Capture the cell that displays the provided text and extract its (x, y) central coordinate. 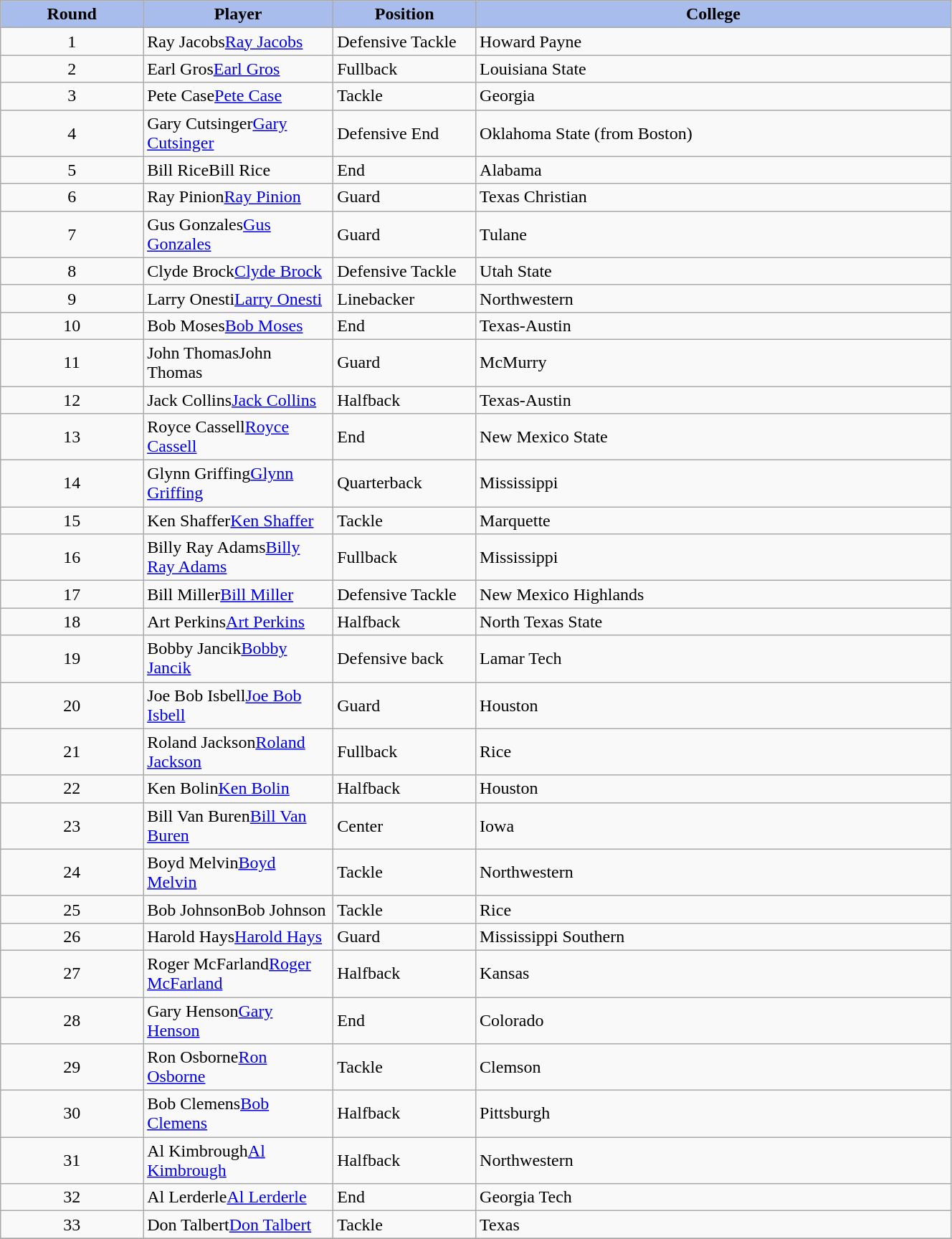
Boyd MelvinBoyd Melvin (238, 872)
19 (72, 658)
Bill MillerBill Miller (238, 594)
Texas (714, 1225)
Georgia (714, 96)
24 (72, 872)
30 (72, 1114)
Roger McFarlandRoger McFarland (238, 974)
Oklahoma State (from Boston) (714, 133)
3 (72, 96)
Bob MosesBob Moses (238, 326)
9 (72, 298)
New Mexico State (714, 437)
7 (72, 234)
Position (404, 14)
6 (72, 197)
Defensive End (404, 133)
Mississippi Southern (714, 936)
Louisiana State (714, 69)
Gus GonzalesGus Gonzales (238, 234)
Clyde BrockClyde Brock (238, 271)
13 (72, 437)
John ThomasJohn Thomas (238, 363)
11 (72, 363)
McMurry (714, 363)
17 (72, 594)
32 (72, 1197)
Tulane (714, 234)
29 (72, 1067)
Bill Van BurenBill Van Buren (238, 826)
Alabama (714, 170)
Al KimbroughAl Kimbrough (238, 1160)
Iowa (714, 826)
Pittsburgh (714, 1114)
Ray JacobsRay Jacobs (238, 42)
28 (72, 1020)
31 (72, 1160)
Don TalbertDon Talbert (238, 1225)
4 (72, 133)
Earl GrosEarl Gros (238, 69)
Marquette (714, 521)
1 (72, 42)
Bill RiceBill Rice (238, 170)
Billy Ray AdamsBilly Ray Adams (238, 558)
Georgia Tech (714, 1197)
Linebacker (404, 298)
Defensive back (404, 658)
Ken ShafferKen Shaffer (238, 521)
20 (72, 706)
Ray PinionRay Pinion (238, 197)
Clemson (714, 1067)
North Texas State (714, 622)
Center (404, 826)
12 (72, 399)
Art PerkinsArt Perkins (238, 622)
Ken BolinKen Bolin (238, 789)
2 (72, 69)
Quarterback (404, 483)
Colorado (714, 1020)
5 (72, 170)
Bob ClemensBob Clemens (238, 1114)
27 (72, 974)
23 (72, 826)
Bobby JancikBobby Jancik (238, 658)
Glynn GriffingGlynn Griffing (238, 483)
18 (72, 622)
10 (72, 326)
Kansas (714, 974)
Royce CassellRoyce Cassell (238, 437)
Gary CutsingerGary Cutsinger (238, 133)
Gary HensonGary Henson (238, 1020)
16 (72, 558)
Pete CasePete Case (238, 96)
New Mexico Highlands (714, 594)
Player (238, 14)
Al LerderleAl Lerderle (238, 1197)
14 (72, 483)
26 (72, 936)
Utah State (714, 271)
College (714, 14)
Ron OsborneRon Osborne (238, 1067)
Howard Payne (714, 42)
Round (72, 14)
Bob JohnsonBob Johnson (238, 909)
Texas Christian (714, 197)
33 (72, 1225)
Roland JacksonRoland Jackson (238, 751)
Jack CollinsJack Collins (238, 399)
22 (72, 789)
Larry OnestiLarry Onesti (238, 298)
Harold HaysHarold Hays (238, 936)
25 (72, 909)
Lamar Tech (714, 658)
15 (72, 521)
Joe Bob IsbellJoe Bob Isbell (238, 706)
21 (72, 751)
8 (72, 271)
